Output the [X, Y] coordinate of the center of the cell containing the given text.  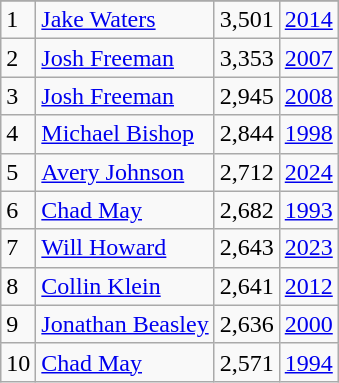
Avery Johnson [125, 172]
2023 [308, 248]
3 [18, 96]
2024 [308, 172]
1994 [308, 362]
8 [18, 286]
2,682 [246, 210]
Collin Klein [125, 286]
2,945 [246, 96]
2,636 [246, 324]
3,353 [246, 58]
7 [18, 248]
2 [18, 58]
6 [18, 210]
2,641 [246, 286]
2,643 [246, 248]
2,571 [246, 362]
2,712 [246, 172]
5 [18, 172]
1 [18, 20]
2012 [308, 286]
Jonathan Beasley [125, 324]
2008 [308, 96]
3,501 [246, 20]
9 [18, 324]
1998 [308, 134]
Will Howard [125, 248]
2007 [308, 58]
2014 [308, 20]
2,844 [246, 134]
4 [18, 134]
1993 [308, 210]
10 [18, 362]
Jake Waters [125, 20]
2000 [308, 324]
Michael Bishop [125, 134]
